Return [X, Y] of the center of cell containing provided text 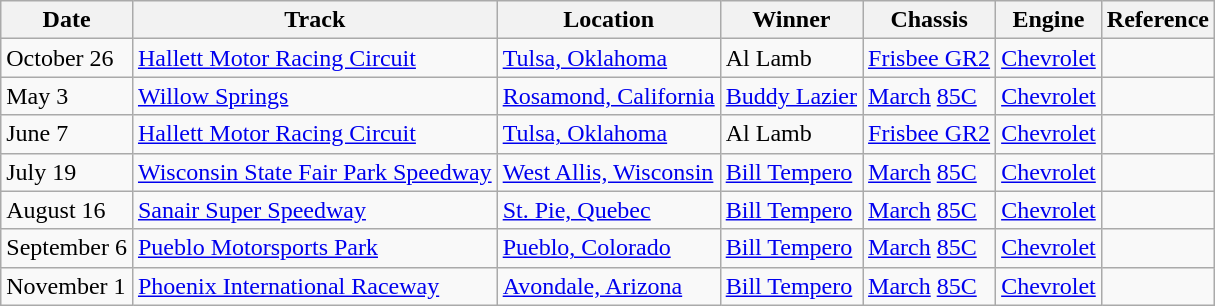
Pueblo, Colorado [608, 248]
Location [608, 20]
Reference [1158, 20]
June 7 [67, 134]
September 6 [67, 248]
Willow Springs [314, 96]
Date [67, 20]
October 26 [67, 58]
Avondale, Arizona [608, 286]
July 19 [67, 172]
May 3 [67, 96]
August 16 [67, 210]
Rosamond, California [608, 96]
Sanair Super Speedway [314, 210]
Track [314, 20]
Pueblo Motorsports Park [314, 248]
Winner [791, 20]
Chassis [930, 20]
Wisconsin State Fair Park Speedway [314, 172]
St. Pie, Quebec [608, 210]
November 1 [67, 286]
Buddy Lazier [791, 96]
Engine [1049, 20]
West Allis, Wisconsin [608, 172]
Phoenix International Raceway [314, 286]
